Scan for the cell matching the given text and deliver its [x, y] coordinate at center. 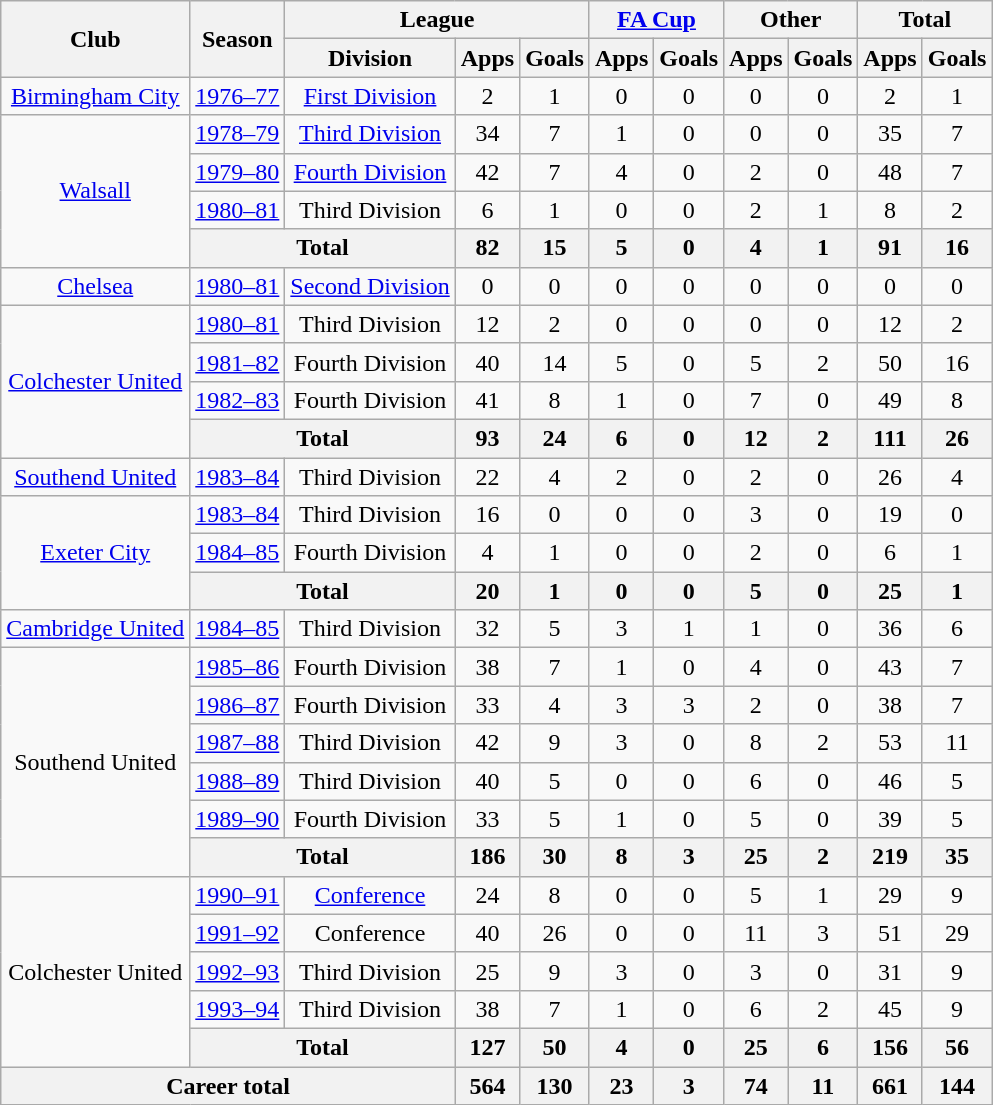
1982–83 [238, 400]
48 [890, 172]
1988–89 [238, 781]
34 [487, 134]
31 [890, 971]
1981–82 [238, 362]
91 [890, 248]
1987–88 [238, 743]
144 [957, 1085]
49 [890, 400]
23 [621, 1085]
1989–90 [238, 819]
Other [791, 20]
Walsall [96, 191]
53 [890, 743]
1979–80 [238, 172]
32 [487, 629]
1985–86 [238, 667]
41 [487, 400]
Season [238, 39]
43 [890, 667]
51 [890, 933]
661 [890, 1085]
1991–92 [238, 933]
1976–77 [238, 96]
Exeter City [96, 553]
127 [487, 1047]
First Division [370, 96]
219 [890, 857]
1986–87 [238, 705]
45 [890, 1009]
56 [957, 1047]
1992–93 [238, 971]
Club [96, 39]
74 [756, 1085]
Division [370, 58]
156 [890, 1047]
39 [890, 819]
Chelsea [96, 286]
FA Cup [656, 20]
36 [890, 629]
Career total [228, 1085]
League [438, 20]
19 [890, 515]
130 [555, 1085]
Birmingham City [96, 96]
111 [890, 438]
Second Division [370, 286]
46 [890, 781]
93 [487, 438]
20 [487, 591]
186 [487, 857]
Cambridge United [96, 629]
1990–91 [238, 895]
22 [487, 477]
564 [487, 1085]
1978–79 [238, 134]
82 [487, 248]
15 [555, 248]
14 [555, 362]
1993–94 [238, 1009]
30 [555, 857]
